Return the (x, y) coordinate for the center point of the cell that contains the specified text.  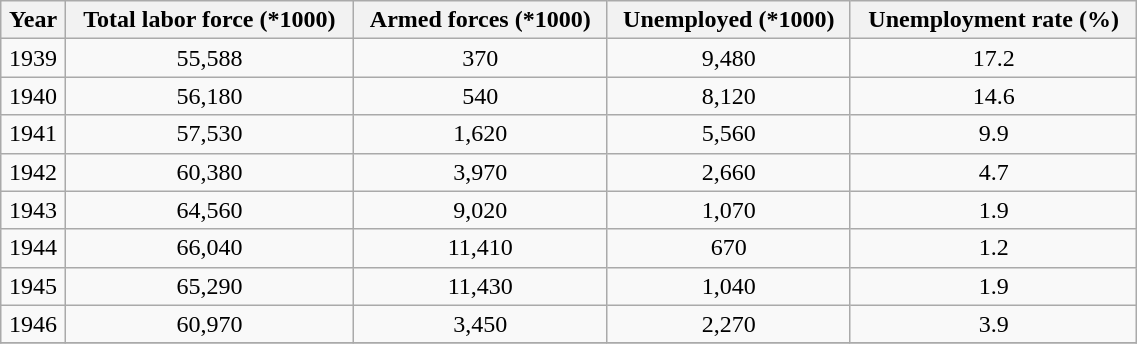
60,970 (209, 324)
540 (480, 96)
11,430 (480, 286)
Unemployment rate (%) (993, 20)
2,270 (728, 324)
4.7 (993, 172)
1939 (34, 58)
9,480 (728, 58)
55,588 (209, 58)
66,040 (209, 248)
1943 (34, 210)
8,120 (728, 96)
11,410 (480, 248)
670 (728, 248)
9.9 (993, 134)
64,560 (209, 210)
Armed forces (*1000) (480, 20)
1,070 (728, 210)
1944 (34, 248)
Year (34, 20)
1940 (34, 96)
1.2 (993, 248)
56,180 (209, 96)
3,970 (480, 172)
1945 (34, 286)
5,560 (728, 134)
3.9 (993, 324)
2,660 (728, 172)
1,040 (728, 286)
370 (480, 58)
1,620 (480, 134)
65,290 (209, 286)
17.2 (993, 58)
14.6 (993, 96)
1941 (34, 134)
3,450 (480, 324)
1942 (34, 172)
Unemployed (*1000) (728, 20)
57,530 (209, 134)
9,020 (480, 210)
1946 (34, 324)
Total labor force (*1000) (209, 20)
60,380 (209, 172)
